Return (x, y) of the center of cell containing provided text 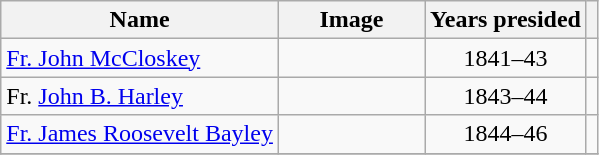
Years presided (506, 20)
Fr. John B. Harley (140, 96)
1843–44 (506, 96)
Fr. James Roosevelt Bayley (140, 134)
1844–46 (506, 134)
Image (351, 20)
Name (140, 20)
1841–43 (506, 58)
Fr. John McCloskey (140, 58)
